Pinpoint the cell where the given text exists, returning its [x, y] midpoint coordinate. 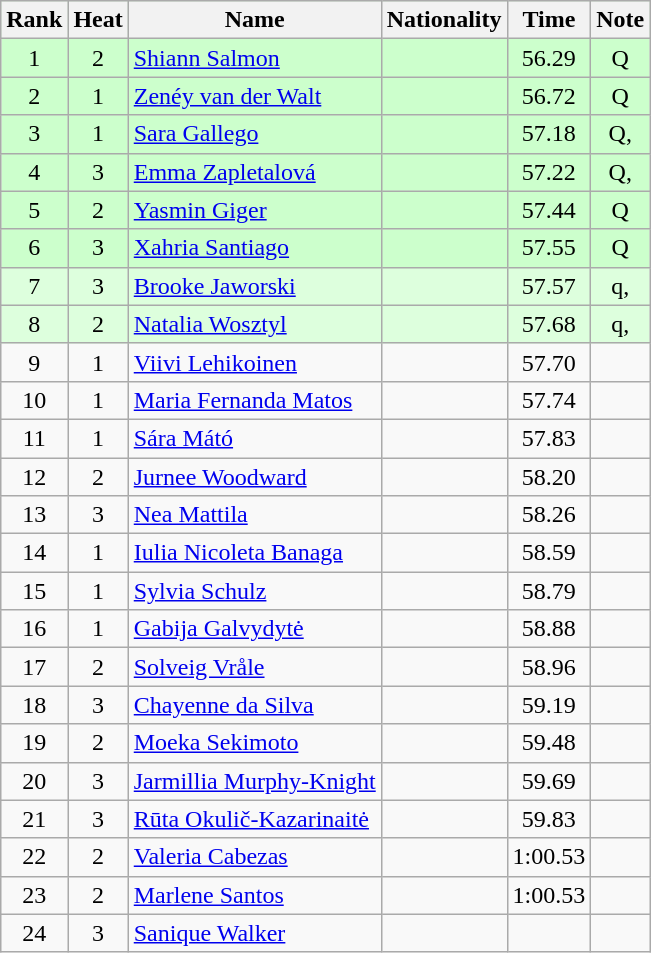
Natalia Wosztyl [254, 324]
20 [34, 781]
Chayenne da Silva [254, 705]
7 [34, 286]
57.55 [549, 248]
58.88 [549, 629]
17 [34, 667]
59.69 [549, 781]
Heat [98, 20]
56.72 [549, 96]
Sylvia Schulz [254, 591]
Iulia Nicoleta Banaga [254, 553]
Note [620, 20]
Xahria Santiago [254, 248]
19 [34, 743]
Sara Gallego [254, 134]
9 [34, 362]
Rūta Okulič-Kazarinaitė [254, 819]
Yasmin Giger [254, 210]
57.44 [549, 210]
57.74 [549, 400]
Jurnee Woodward [254, 477]
57.68 [549, 324]
Sára Mátó [254, 438]
11 [34, 438]
57.70 [549, 362]
57.22 [549, 172]
5 [34, 210]
16 [34, 629]
57.57 [549, 286]
Marlene Santos [254, 895]
57.83 [549, 438]
Moeka Sekimoto [254, 743]
58.96 [549, 667]
Name [254, 20]
58.20 [549, 477]
Viivi Lehikoinen [254, 362]
59.83 [549, 819]
8 [34, 324]
Valeria Cabezas [254, 857]
Rank [34, 20]
57.18 [549, 134]
56.29 [549, 58]
12 [34, 477]
Shiann Salmon [254, 58]
Brooke Jaworski [254, 286]
6 [34, 248]
Nationality [444, 20]
4 [34, 172]
59.19 [549, 705]
Sanique Walker [254, 933]
10 [34, 400]
Jarmillia Murphy-Knight [254, 781]
18 [34, 705]
23 [34, 895]
Maria Fernanda Matos [254, 400]
59.48 [549, 743]
Time [549, 20]
58.79 [549, 591]
21 [34, 819]
58.26 [549, 515]
Solveig Vråle [254, 667]
22 [34, 857]
Zenéy van der Walt [254, 96]
24 [34, 933]
58.59 [549, 553]
Emma Zapletalová [254, 172]
14 [34, 553]
13 [34, 515]
Nea Mattila [254, 515]
Gabija Galvydytė [254, 629]
15 [34, 591]
